Provide the (x, y) coordinate of the cell's center where the given text is located.  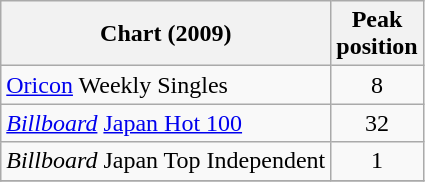
Chart (2009) (166, 34)
Peakposition (377, 34)
8 (377, 85)
Billboard Japan Hot 100 (166, 123)
1 (377, 161)
32 (377, 123)
Billboard Japan Top Independent (166, 161)
Oricon Weekly Singles (166, 85)
